Detect which cell encompasses the target text, then output its (X, Y) center coordinate. 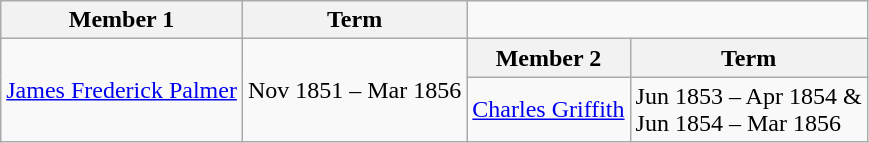
Nov 1851 – Mar 1856 (354, 90)
Jun 1853 – Apr 1854 &Jun 1854 – Mar 1856 (748, 110)
Charles Griffith (548, 110)
James Frederick Palmer (122, 90)
Member 1 (122, 20)
Member 2 (548, 58)
